Determine the (x, y) coordinate at the center of the cell enclosing the given text.  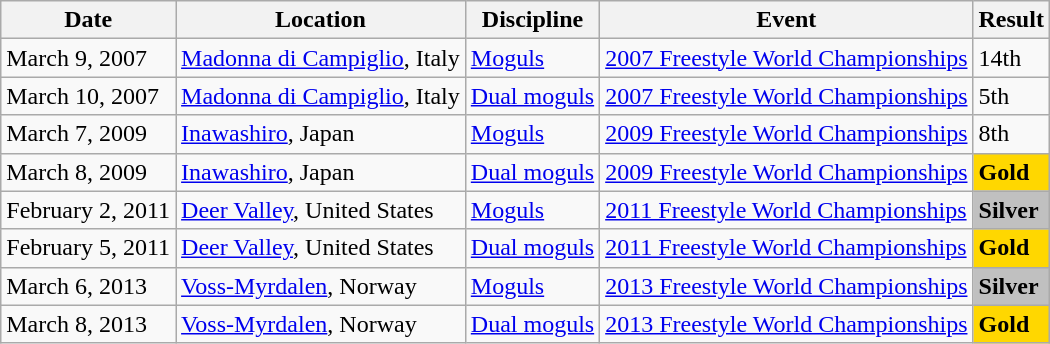
March 7, 2009 (88, 134)
March 10, 2007 (88, 96)
Date (88, 20)
March 9, 2007 (88, 58)
March 6, 2013 (88, 286)
Event (786, 20)
5th (1011, 96)
February 2, 2011 (88, 210)
Location (321, 20)
Discipline (532, 20)
March 8, 2009 (88, 172)
February 5, 2011 (88, 248)
Result (1011, 20)
14th (1011, 58)
8th (1011, 134)
March 8, 2013 (88, 324)
